Scan for the cell matching the given text and deliver its (x, y) coordinate at center. 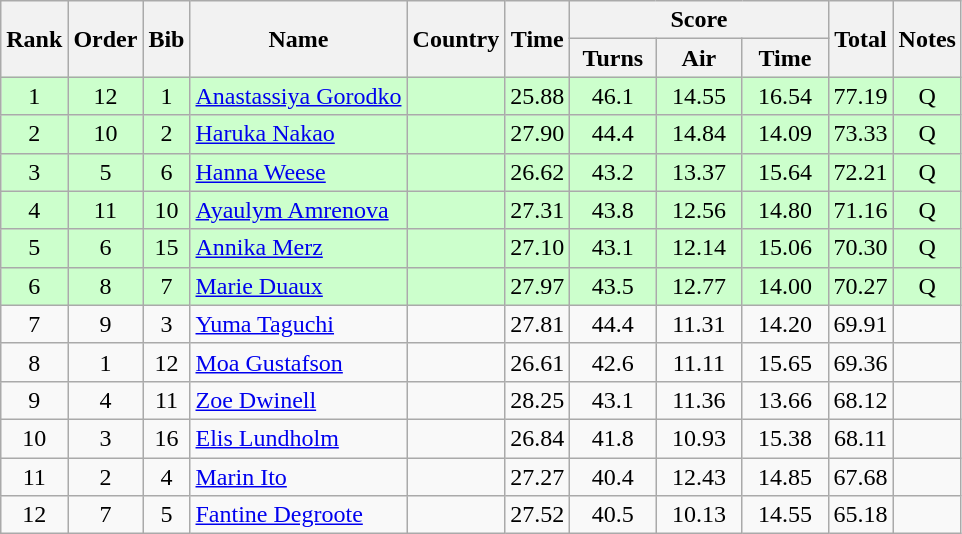
Name (298, 39)
Yuma Taguchi (298, 324)
Country (456, 39)
Order (106, 39)
77.19 (860, 96)
Haruka Nakao (298, 134)
67.68 (860, 477)
43.2 (613, 172)
Elis Lundholm (298, 438)
Anastassiya Gorodko (298, 96)
12.77 (699, 286)
65.18 (860, 515)
10.93 (699, 438)
Hanna Weese (298, 172)
15.06 (785, 248)
Notes (927, 39)
27.10 (538, 248)
69.36 (860, 362)
14.20 (785, 324)
Annika Merz (298, 248)
69.91 (860, 324)
Zoe Dwinell (298, 400)
43.8 (613, 210)
26.84 (538, 438)
12.43 (699, 477)
Total (860, 39)
41.8 (613, 438)
16 (166, 438)
15.65 (785, 362)
15.64 (785, 172)
Marie Duaux (298, 286)
40.5 (613, 515)
68.11 (860, 438)
15.38 (785, 438)
73.33 (860, 134)
Air (699, 58)
42.6 (613, 362)
43.5 (613, 286)
27.31 (538, 210)
72.21 (860, 172)
Fantine Degroote (298, 515)
12.14 (699, 248)
27.90 (538, 134)
11.31 (699, 324)
Score (699, 20)
71.16 (860, 210)
Moa Gustafson (298, 362)
13.37 (699, 172)
40.4 (613, 477)
26.61 (538, 362)
26.62 (538, 172)
46.1 (613, 96)
Ayaulym Amrenova (298, 210)
13.66 (785, 400)
16.54 (785, 96)
27.81 (538, 324)
68.12 (860, 400)
12.56 (699, 210)
Marin Ito (298, 477)
14.80 (785, 210)
Turns (613, 58)
Rank (34, 39)
28.25 (538, 400)
27.97 (538, 286)
14.84 (699, 134)
70.27 (860, 286)
14.85 (785, 477)
Bib (166, 39)
25.88 (538, 96)
27.52 (538, 515)
10.13 (699, 515)
11.11 (699, 362)
14.00 (785, 286)
27.27 (538, 477)
14.09 (785, 134)
15 (166, 248)
11.36 (699, 400)
70.30 (860, 248)
